Determine the [X, Y] coordinate at the center of the cell enclosing the given text.  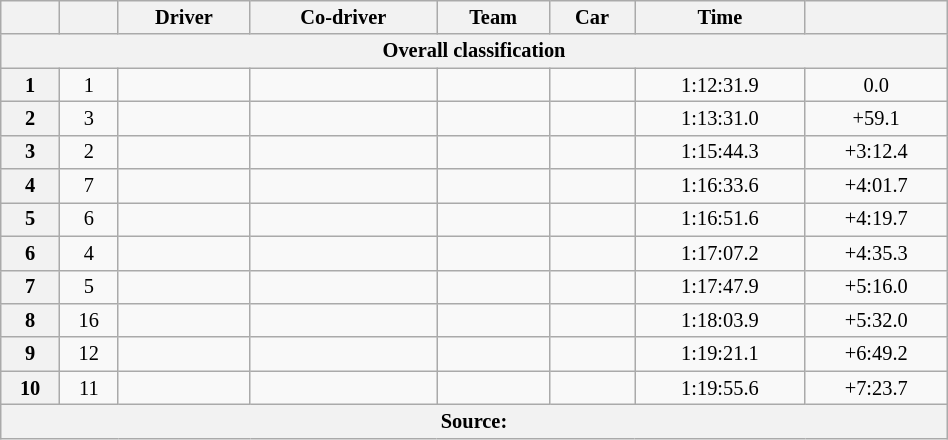
11 [88, 388]
+4:19.7 [876, 219]
Team [494, 17]
1:19:21.1 [720, 354]
+3:12.4 [876, 152]
Source: [474, 421]
+4:01.7 [876, 186]
1:16:51.6 [720, 219]
1:13:31.0 [720, 118]
+7:23.7 [876, 388]
9 [30, 354]
0.0 [876, 85]
Time [720, 17]
1:19:55.6 [720, 388]
+4:35.3 [876, 253]
1:18:03.9 [720, 320]
1:12:31.9 [720, 85]
8 [30, 320]
Car [592, 17]
10 [30, 388]
+5:16.0 [876, 287]
1:16:33.6 [720, 186]
16 [88, 320]
1:17:47.9 [720, 287]
1:17:07.2 [720, 253]
Driver [184, 17]
+6:49.2 [876, 354]
+5:32.0 [876, 320]
1:15:44.3 [720, 152]
12 [88, 354]
Overall classification [474, 51]
+59.1 [876, 118]
Co-driver [344, 17]
